Identify which cell holds the provided text, then report its [x, y] central coordinate. 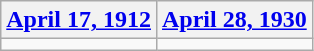
April 17, 1912 [79, 20]
April 28, 1930 [234, 20]
